From the cell containing the given text, extract its center point as (x, y) coordinate. 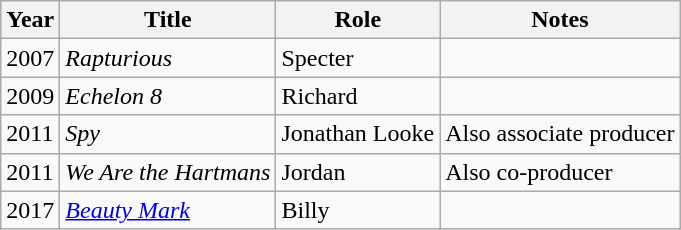
Title (168, 20)
We Are the Hartmans (168, 172)
2007 (30, 58)
Billy (358, 210)
2009 (30, 96)
Echelon 8 (168, 96)
Year (30, 20)
2017 (30, 210)
Also associate producer (560, 134)
Richard (358, 96)
Specter (358, 58)
Role (358, 20)
Spy (168, 134)
Also co-producer (560, 172)
Jordan (358, 172)
Beauty Mark (168, 210)
Notes (560, 20)
Rapturious (168, 58)
Jonathan Looke (358, 134)
